Locate the cell with the specified text and output its [x, y] center coordinate. 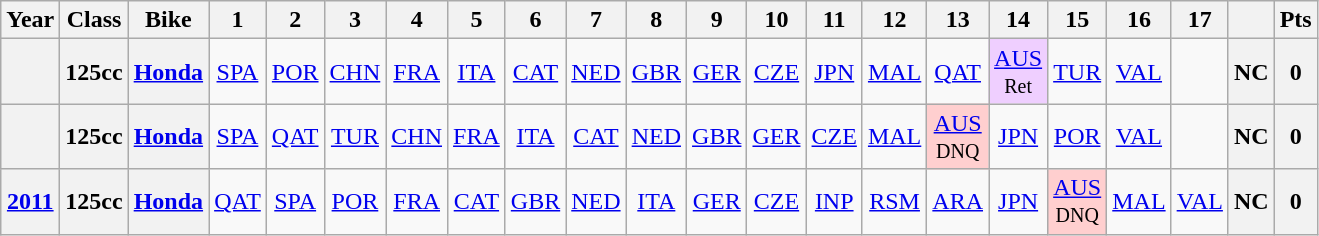
1 [238, 20]
17 [1200, 20]
7 [596, 20]
10 [776, 20]
Class [94, 20]
6 [535, 20]
Pts [1296, 20]
5 [477, 20]
11 [834, 20]
9 [717, 20]
8 [656, 20]
2011 [30, 202]
ARA [958, 202]
RSM [894, 202]
12 [894, 20]
2 [295, 20]
14 [1018, 20]
AUSRet [1018, 72]
Year [30, 20]
4 [417, 20]
3 [355, 20]
13 [958, 20]
15 [1078, 20]
Bike [168, 20]
16 [1139, 20]
INP [834, 202]
